Determine the [x, y] coordinate at the center of the cell enclosing the given text.  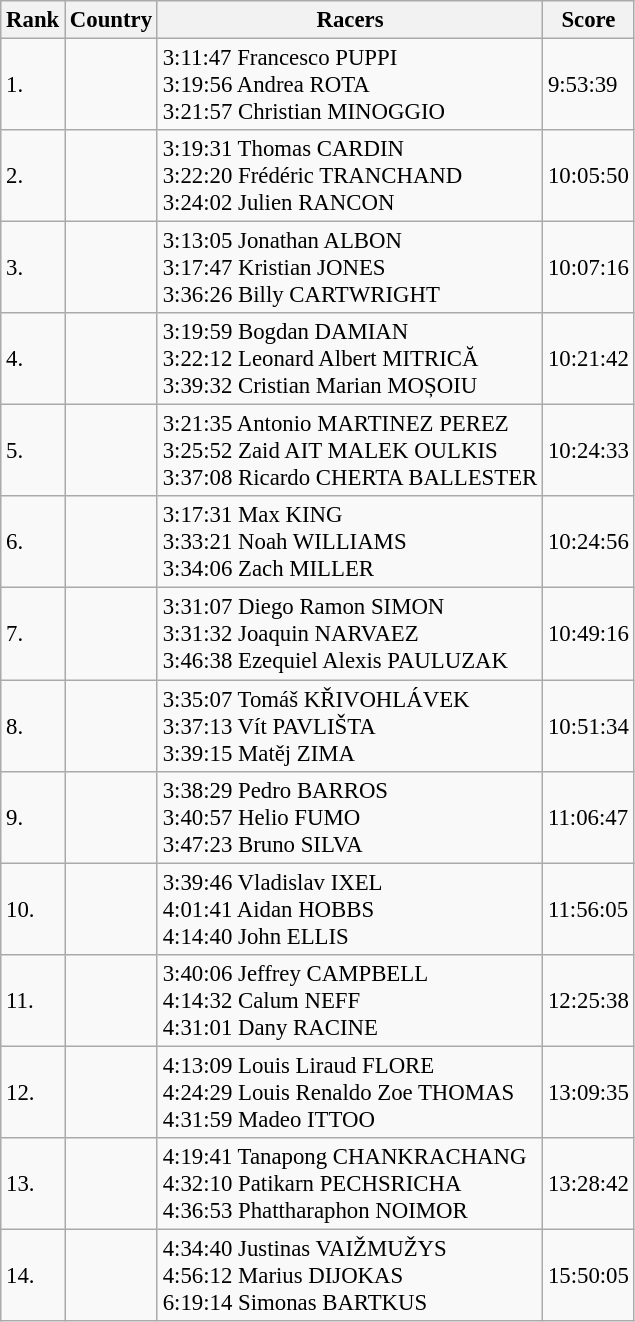
3:11:47 Francesco PUPPI3:19:56 Andrea ROTA3:21:57 Christian MINOGGIO [350, 85]
Country [112, 20]
10:24:33 [589, 451]
11. [33, 1000]
3:13:05 Jonathan ALBON3:17:47 Kristian JONES3:36:26 Billy CARTWRIGHT [350, 268]
7. [33, 634]
3:39:46 Vladislav IXEL4:01:41 Aidan HOBBS4:14:40 John ELLIS [350, 909]
3:19:59 Bogdan DAMIAN3:22:12 Leonard Albert MITRICĂ3:39:32 Cristian Marian MOȘOIU [350, 359]
11:06:47 [589, 817]
10:49:16 [589, 634]
10:51:34 [589, 726]
3:21:35 Antonio MARTINEZ PEREZ3:25:52 Zaid AIT MALEK OULKIS3:37:08 Ricardo CHERTA BALLESTER [350, 451]
3:31:07 Diego Ramon SIMON3:31:32 Joaquin NARVAEZ3:46:38 Ezequiel Alexis PAULUZAK [350, 634]
Racers [350, 20]
12:25:38 [589, 1000]
10:07:16 [589, 268]
6. [33, 542]
10. [33, 909]
13:28:42 [589, 1184]
3:40:06 Jeffrey CAMPBELL4:14:32 Calum NEFF4:31:01 Dany RACINE [350, 1000]
13. [33, 1184]
Rank [33, 20]
11:56:05 [589, 909]
2. [33, 176]
1. [33, 85]
13:09:35 [589, 1092]
4:19:41 Tanapong CHANKRACHANG4:32:10 Patikarn PECHSRICHA4:36:53 Phattharaphon NOIMOR [350, 1184]
15:50:05 [589, 1275]
3:19:31 Thomas CARDIN3:22:20 Frédéric TRANCHAND3:24:02 Julien RANCON [350, 176]
3. [33, 268]
10:24:56 [589, 542]
12. [33, 1092]
4. [33, 359]
4:34:40 Justinas VAIŽMUŽYS4:56:12 Marius DIJOKAS6:19:14 Simonas BARTKUS [350, 1275]
3:38:29 Pedro BARROS3:40:57 Helio FUMO3:47:23 Bruno SILVA [350, 817]
3:17:31 Max KING3:33:21 Noah WILLIAMS3:34:06 Zach MILLER [350, 542]
5. [33, 451]
8. [33, 726]
9:53:39 [589, 85]
Score [589, 20]
9. [33, 817]
3:35:07 Tomáš KŘIVOHLÁVEK3:37:13 Vít PAVLIŠTA3:39:15 Matěj ZIMA [350, 726]
14. [33, 1275]
4:13:09 Louis Liraud FLORE4:24:29 Louis Renaldo Zoe THOMAS4:31:59 Madeo ITTOO [350, 1092]
10:21:42 [589, 359]
10:05:50 [589, 176]
